Detect which cell encompasses the target text, then output its [x, y] center coordinate. 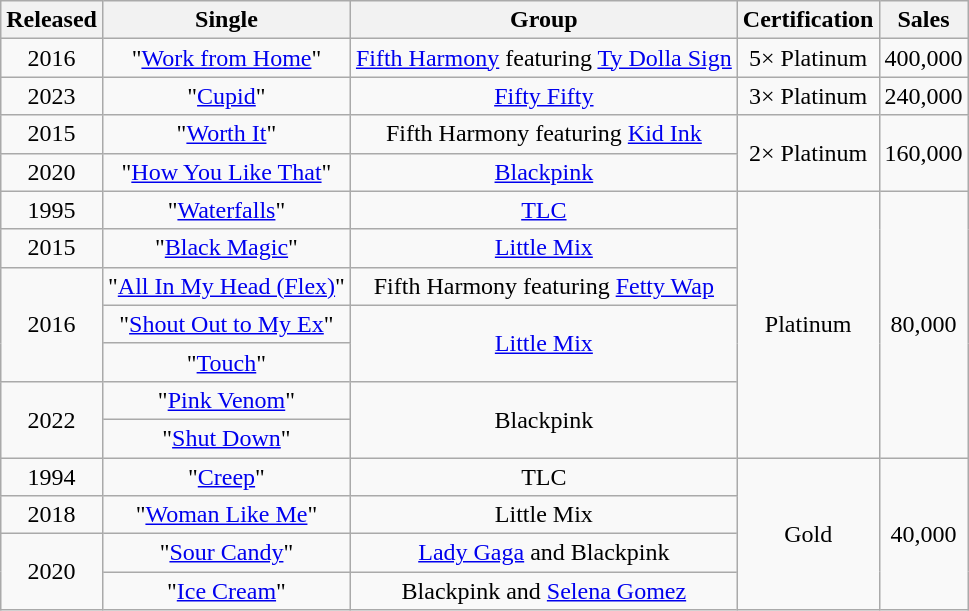
Group [544, 20]
"All In My Head (Flex)" [226, 286]
Lady Gaga and Blackpink [544, 553]
Blackpink and Selena Gomez [544, 591]
400,000 [924, 58]
Fifth Harmony featuring Fetty Wap [544, 286]
"Sour Candy" [226, 553]
"Shout Out to My Ex" [226, 324]
80,000 [924, 324]
"Ice Cream" [226, 591]
5× Platinum [808, 58]
160,000 [924, 153]
Released [52, 20]
"How You Like That" [226, 172]
"Pink Venom" [226, 400]
"Cupid" [226, 96]
Fifth Harmony featuring Ty Dolla Sign [544, 58]
Gold [808, 534]
"Shut Down" [226, 438]
"Work from Home" [226, 58]
"Black Magic" [226, 248]
240,000 [924, 96]
Fifty Fifty [544, 96]
Sales [924, 20]
1995 [52, 210]
"Waterfalls" [226, 210]
"Woman Like Me" [226, 515]
Certification [808, 20]
2× Platinum [808, 153]
"Worth It" [226, 134]
1994 [52, 477]
2022 [52, 419]
40,000 [924, 534]
Fifth Harmony featuring Kid Ink [544, 134]
Platinum [808, 324]
"Creep" [226, 477]
Single [226, 20]
2018 [52, 515]
2023 [52, 96]
3× Platinum [808, 96]
"Touch" [226, 362]
